From the cell containing the given text, extract its center point as (X, Y) coordinate. 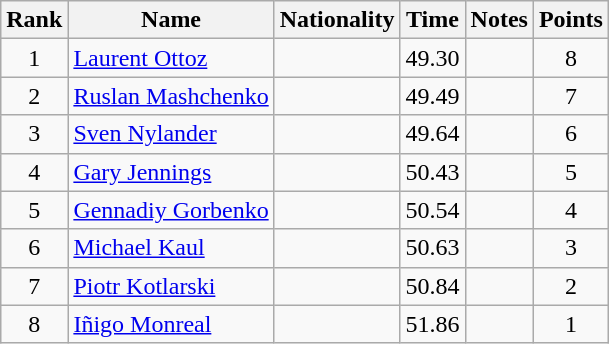
50.43 (432, 172)
49.49 (432, 96)
Name (171, 20)
50.84 (432, 286)
Gennadiy Gorbenko (171, 210)
51.86 (432, 324)
49.64 (432, 134)
Gary Jennings (171, 172)
50.54 (432, 210)
Ruslan Mashchenko (171, 96)
Nationality (337, 20)
Laurent Ottoz (171, 58)
50.63 (432, 248)
Iñigo Monreal (171, 324)
49.30 (432, 58)
Sven Nylander (171, 134)
Time (432, 20)
Notes (499, 20)
Points (570, 20)
Rank (34, 20)
Michael Kaul (171, 248)
Piotr Kotlarski (171, 286)
